Find where the given text appears and provide that cell's center as (X, Y) coordinate. 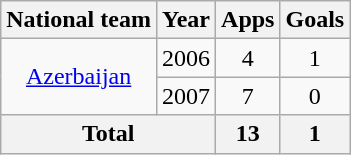
13 (248, 134)
Total (108, 134)
0 (315, 96)
2006 (186, 58)
Goals (315, 20)
7 (248, 96)
Azerbaijan (79, 77)
Year (186, 20)
2007 (186, 96)
4 (248, 58)
National team (79, 20)
Apps (248, 20)
